Scan for the cell matching the given text and deliver its (x, y) coordinate at center. 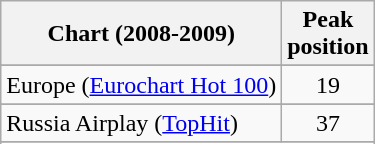
37 (328, 123)
19 (328, 85)
Russia Airplay (TopHit) (142, 123)
Europe (Eurochart Hot 100) (142, 85)
Chart (2008-2009) (142, 34)
Peakposition (328, 34)
